Capture the cell that displays the provided text and extract its (X, Y) central coordinate. 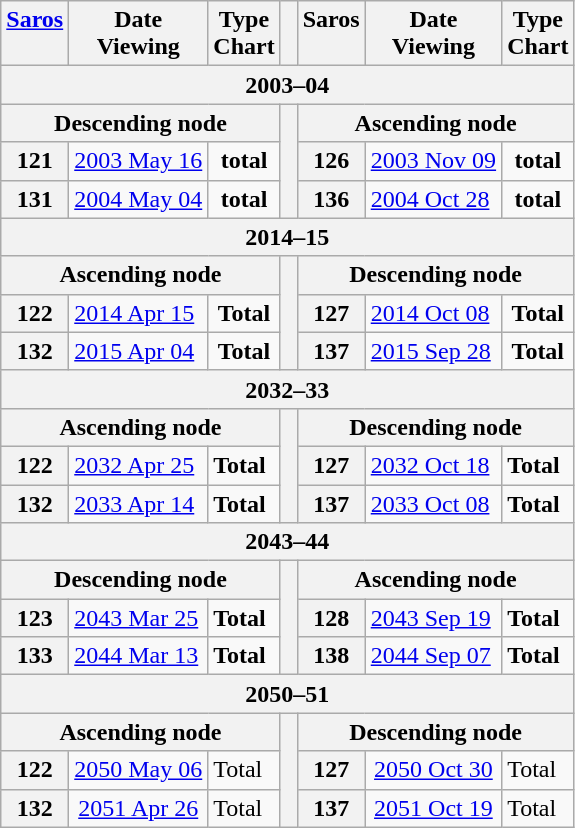
2003–04 (288, 85)
2014 Apr 15 (138, 313)
2051 Apr 26 (138, 808)
2044 Sep 07 (433, 656)
2050 Oct 30 (433, 770)
133 (35, 656)
121 (35, 161)
2043–44 (288, 542)
2043 Sep 19 (433, 618)
136 (331, 199)
2050 May 06 (138, 770)
2032–33 (288, 389)
2033 Apr 14 (138, 503)
2003 Nov 09 (433, 161)
2043 Mar 25 (138, 618)
2004 May 04 (138, 199)
2032 Oct 18 (433, 465)
2032 Apr 25 (138, 465)
138 (331, 656)
2003 May 16 (138, 161)
128 (331, 618)
131 (35, 199)
2004 Oct 28 (433, 199)
123 (35, 618)
2015 Apr 04 (138, 351)
2050–51 (288, 694)
2014–15 (288, 237)
2051 Oct 19 (433, 808)
126 (331, 161)
2033 Oct 08 (433, 503)
2014 Oct 08 (433, 313)
2044 Mar 13 (138, 656)
2015 Sep 28 (433, 351)
